Capture the cell that displays the provided text and extract its [X, Y] central coordinate. 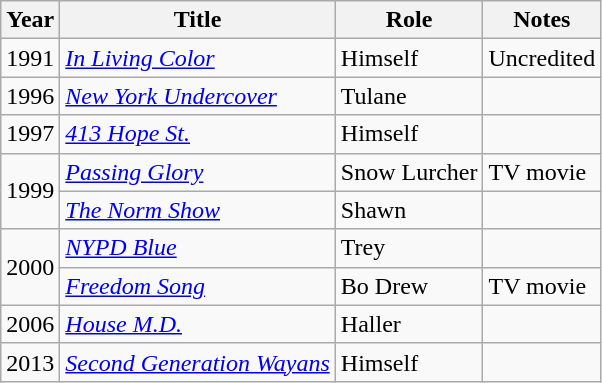
The Norm Show [198, 210]
Title [198, 20]
1997 [30, 134]
413 Hope St. [198, 134]
Year [30, 20]
Bo Drew [409, 286]
Tulane [409, 96]
Shawn [409, 210]
2006 [30, 324]
In Living Color [198, 58]
Haller [409, 324]
Role [409, 20]
Snow Lurcher [409, 172]
Freedom Song [198, 286]
Trey [409, 248]
Notes [542, 20]
House M.D. [198, 324]
New York Undercover [198, 96]
2013 [30, 362]
2000 [30, 267]
1999 [30, 191]
Passing Glory [198, 172]
Second Generation Wayans [198, 362]
NYPD Blue [198, 248]
1996 [30, 96]
1991 [30, 58]
Uncredited [542, 58]
